Locate the cell with the specified text and output its (X, Y) center coordinate. 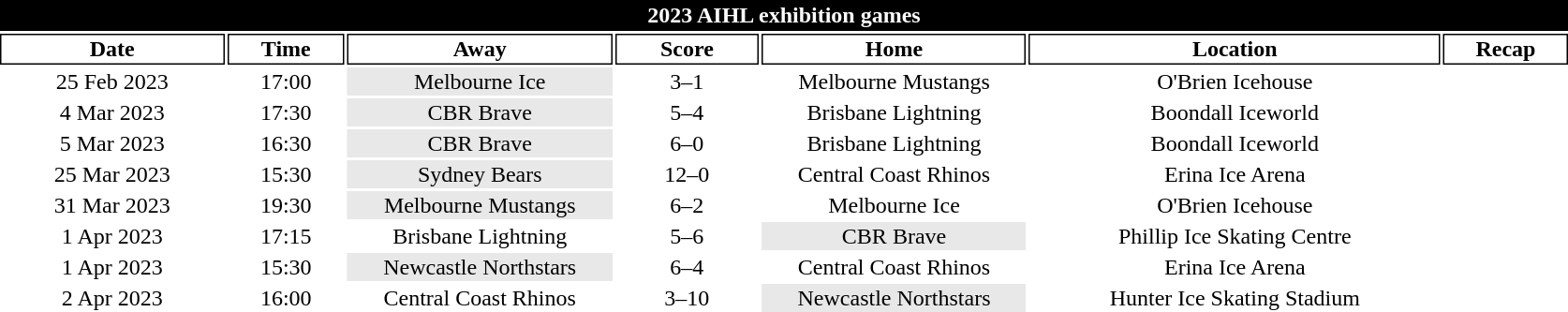
16:00 (287, 298)
Time (287, 49)
17:15 (287, 236)
Phillip Ice Skating Centre (1235, 236)
5–4 (687, 112)
17:30 (287, 112)
19:30 (287, 205)
2 Apr 2023 (112, 298)
5–6 (687, 236)
Hunter Ice Skating Stadium (1235, 298)
2023 AIHL exhibition games (784, 15)
12–0 (687, 174)
17:00 (287, 82)
16:30 (287, 143)
4 Mar 2023 (112, 112)
Recap (1506, 49)
6–2 (687, 205)
Sydney Bears (480, 174)
3–10 (687, 298)
Date (112, 49)
Score (687, 49)
6–4 (687, 267)
6–0 (687, 143)
3–1 (687, 82)
31 Mar 2023 (112, 205)
5 Mar 2023 (112, 143)
Location (1235, 49)
Away (480, 49)
Home (894, 49)
25 Mar 2023 (112, 174)
25 Feb 2023 (112, 82)
